Determine the (X, Y) coordinate at the center of the cell enclosing the given text.  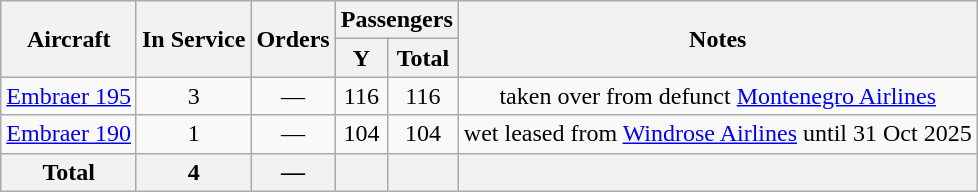
3 (193, 96)
Orders (293, 39)
Embraer 190 (69, 134)
wet leased from Windrose Airlines until 31 Oct 2025 (718, 134)
Notes (718, 39)
Y (361, 58)
Embraer 195 (69, 96)
taken over from defunct Montenegro Airlines (718, 96)
Aircraft (69, 39)
Passengers (396, 20)
1 (193, 134)
In Service (193, 39)
4 (193, 172)
